Pinpoint the cell where the given text exists, returning its (X, Y) midpoint coordinate. 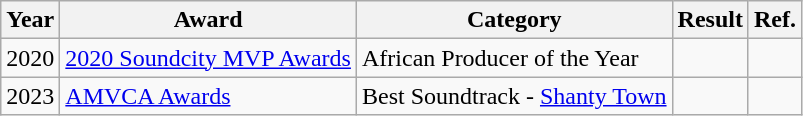
Result (710, 20)
Category (514, 20)
Year (30, 20)
2020 (30, 58)
Award (208, 20)
AMVCA Awards (208, 96)
African Producer of the Year (514, 58)
Best Soundtrack - Shanty Town (514, 96)
2023 (30, 96)
2020 Soundcity MVP Awards (208, 58)
Ref. (774, 20)
